Search for the cell housing the specified text and yield its [X, Y] center coordinate. 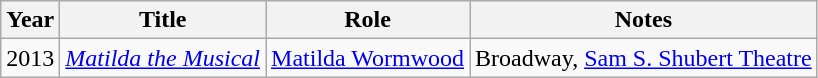
Matilda Wormwood [368, 58]
Role [368, 20]
Matilda the Musical [163, 58]
Notes [644, 20]
2013 [30, 58]
Year [30, 20]
Title [163, 20]
Broadway, Sam S. Shubert Theatre [644, 58]
